Identify which cell holds the provided text, then report its [X, Y] central coordinate. 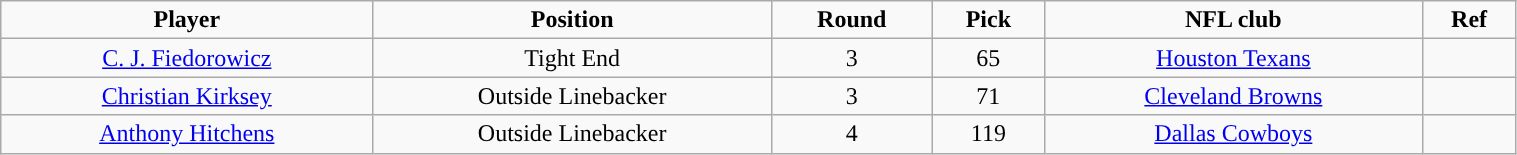
71 [988, 96]
Pick [988, 20]
Player [187, 20]
Round [852, 20]
C. J. Fiedorowicz [187, 58]
65 [988, 58]
Christian Kirksey [187, 96]
Dallas Cowboys [1234, 134]
Tight End [572, 58]
Houston Texans [1234, 58]
NFL club [1234, 20]
4 [852, 134]
119 [988, 134]
Cleveland Browns [1234, 96]
Position [572, 20]
Anthony Hitchens [187, 134]
Ref [1469, 20]
